Identify which cell holds the provided text, then report its (X, Y) central coordinate. 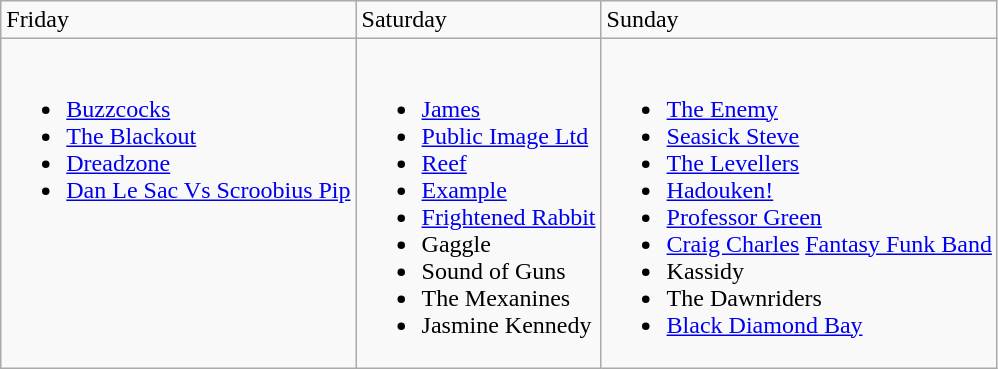
The EnemySeasick SteveThe LevellersHadouken!Professor GreenCraig Charles Fantasy Funk BandKassidyThe DawnridersBlack Diamond Bay (799, 204)
BuzzcocksThe BlackoutDreadzoneDan Le Sac Vs Scroobius Pip (178, 204)
Saturday (478, 20)
JamesPublic Image LtdReefExampleFrightened RabbitGaggleSound of GunsThe MexaninesJasmine Kennedy (478, 204)
Friday (178, 20)
Sunday (799, 20)
